Return [x, y] of the center of cell containing provided text 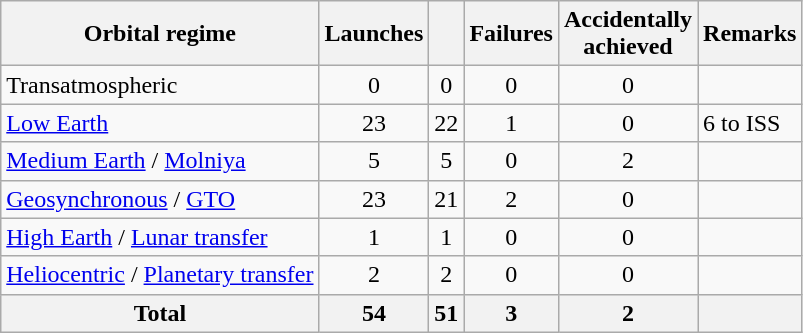
Failures [512, 34]
Heliocentric / Planetary transfer [160, 275]
54 [374, 313]
22 [446, 123]
21 [446, 199]
6 to ISS [750, 123]
Launches [374, 34]
Geosynchronous / GTO [160, 199]
Total [160, 313]
3 [512, 313]
Medium Earth / Molniya [160, 161]
Low Earth [160, 123]
Remarks [750, 34]
High Earth / Lunar transfer [160, 237]
Orbital regime [160, 34]
Transatmospheric [160, 85]
Accidentallyachieved [628, 34]
51 [446, 313]
